Search for the cell housing the specified text and yield its [X, Y] center coordinate. 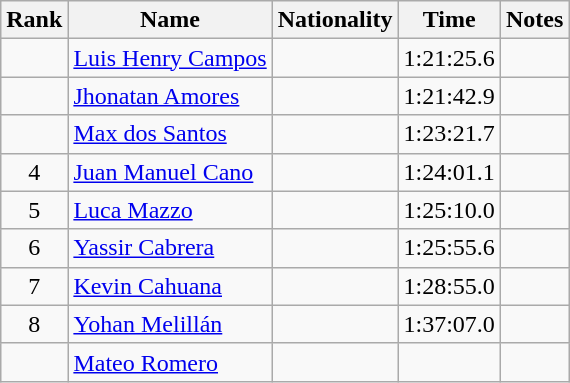
1:25:10.0 [449, 210]
Kevin Cahuana [170, 286]
Name [170, 20]
6 [34, 248]
7 [34, 286]
1:23:21.7 [449, 134]
1:24:01.1 [449, 172]
Luca Mazzo [170, 210]
Time [449, 20]
Yassir Cabrera [170, 248]
1:21:42.9 [449, 96]
Mateo Romero [170, 362]
1:28:55.0 [449, 286]
Juan Manuel Cano [170, 172]
Jhonatan Amores [170, 96]
4 [34, 172]
Max dos Santos [170, 134]
Luis Henry Campos [170, 58]
5 [34, 210]
Yohan Melillán [170, 324]
1:21:25.6 [449, 58]
Rank [34, 20]
8 [34, 324]
1:25:55.6 [449, 248]
Nationality [335, 20]
Notes [534, 20]
1:37:07.0 [449, 324]
